Pinpoint the cell where the given text exists, returning its [x, y] midpoint coordinate. 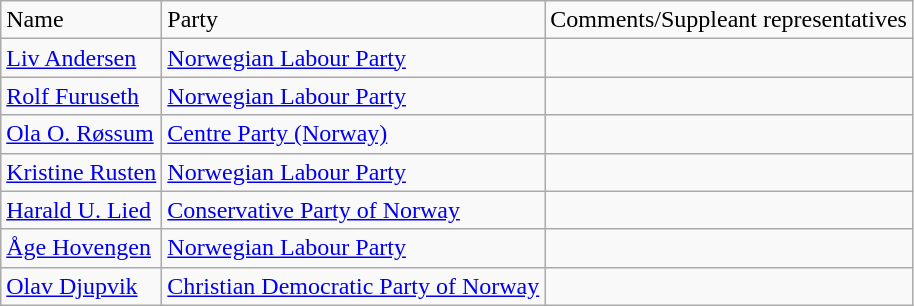
Rolf Furuseth [82, 96]
Centre Party (Norway) [354, 134]
Ola O. Røssum [82, 134]
Christian Democratic Party of Norway [354, 286]
Liv Andersen [82, 58]
Harald U. Lied [82, 210]
Åge Hovengen [82, 248]
Kristine Rusten [82, 172]
Name [82, 20]
Conservative Party of Norway [354, 210]
Olav Djupvik [82, 286]
Party [354, 20]
Comments/Suppleant representatives [729, 20]
